For the text-containing cell, return its midpoint in (X, Y) coordinate format. 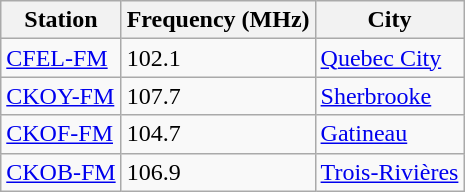
Frequency (MHz) (218, 20)
City (390, 20)
Trois-Rivières (390, 172)
CFEL-FM (61, 58)
106.9 (218, 172)
Quebec City (390, 58)
107.7 (218, 96)
CKOF-FM (61, 134)
102.1 (218, 58)
CKOB-FM (61, 172)
Gatineau (390, 134)
Sherbrooke (390, 96)
CKOY-FM (61, 96)
Station (61, 20)
104.7 (218, 134)
